Detect which cell encompasses the target text, then output its [x, y] center coordinate. 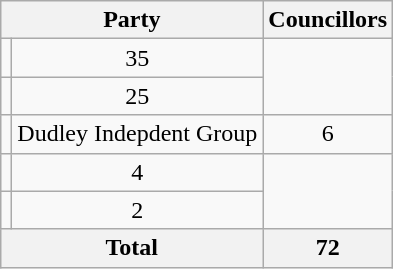
Party [132, 20]
4 [138, 172]
72 [328, 248]
35 [138, 58]
Councillors [328, 20]
Total [132, 248]
Dudley Indepdent Group [138, 134]
25 [138, 96]
6 [328, 134]
2 [138, 210]
